Locate the cell with the specified text and output its (X, Y) center coordinate. 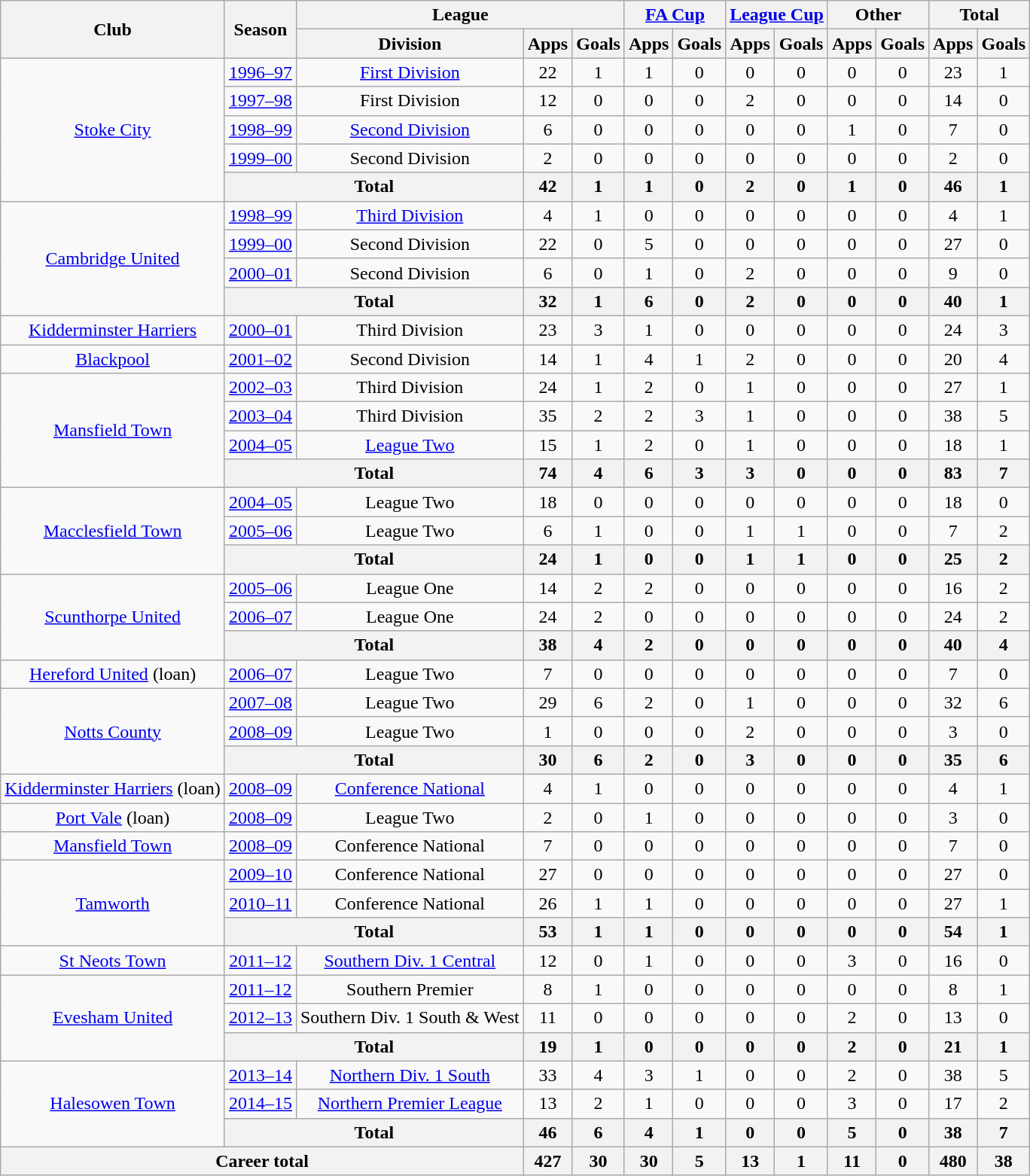
Macclesfield Town (113, 531)
Southern Div. 1 South & West (410, 1018)
Division (410, 44)
1997–98 (261, 101)
Northern Premier League (410, 1104)
74 (547, 474)
9 (953, 273)
17 (953, 1104)
2003–04 (261, 416)
Tamworth (113, 903)
Port Vale (loan) (113, 817)
19 (547, 1047)
25 (953, 559)
Kidderminster Harriers (113, 330)
2002–03 (261, 388)
Cambridge United (113, 258)
League Cup (777, 15)
FA Cup (675, 15)
427 (547, 1161)
Other (878, 15)
2007–08 (261, 702)
Halesowen Town (113, 1104)
Southern Div. 1 Central (410, 961)
2001–02 (261, 359)
480 (953, 1161)
2010–11 (261, 903)
42 (547, 187)
15 (547, 445)
2009–10 (261, 875)
1996–97 (261, 72)
21 (953, 1047)
League (460, 15)
Club (113, 29)
Career total (262, 1161)
33 (547, 1075)
26 (547, 903)
2013–14 (261, 1075)
54 (953, 932)
83 (953, 474)
53 (547, 932)
20 (953, 359)
Evesham United (113, 1018)
2014–15 (261, 1104)
Scunthorpe United (113, 617)
29 (547, 702)
Season (261, 29)
Hereford United (loan) (113, 674)
2012–13 (261, 1018)
St Neots Town (113, 961)
Kidderminster Harriers (loan) (113, 788)
Southern Premier (410, 989)
Notts County (113, 731)
Blackpool (113, 359)
Northern Div. 1 South (410, 1075)
Stoke City (113, 129)
